Pinpoint the cell where the given text exists, returning its (x, y) midpoint coordinate. 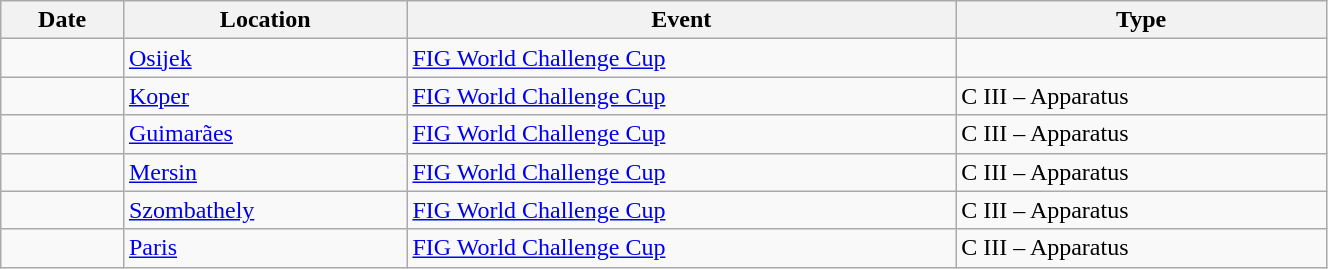
Koper (264, 96)
Date (62, 20)
Paris (264, 248)
Guimarães (264, 134)
Osijek (264, 58)
Event (682, 20)
Location (264, 20)
Mersin (264, 172)
Szombathely (264, 210)
Type (1142, 20)
